Return (X, Y) of the center of cell containing provided text 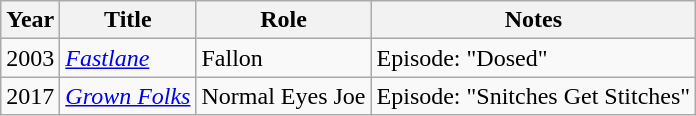
Normal Eyes Joe (284, 96)
Fallon (284, 58)
Role (284, 20)
Notes (534, 20)
Year (30, 20)
2003 (30, 58)
Grown Folks (128, 96)
2017 (30, 96)
Fastlane (128, 58)
Episode: "Snitches Get Stitches" (534, 96)
Episode: "Dosed" (534, 58)
Title (128, 20)
